Find where the given text appears and provide that cell's center as (x, y) coordinate. 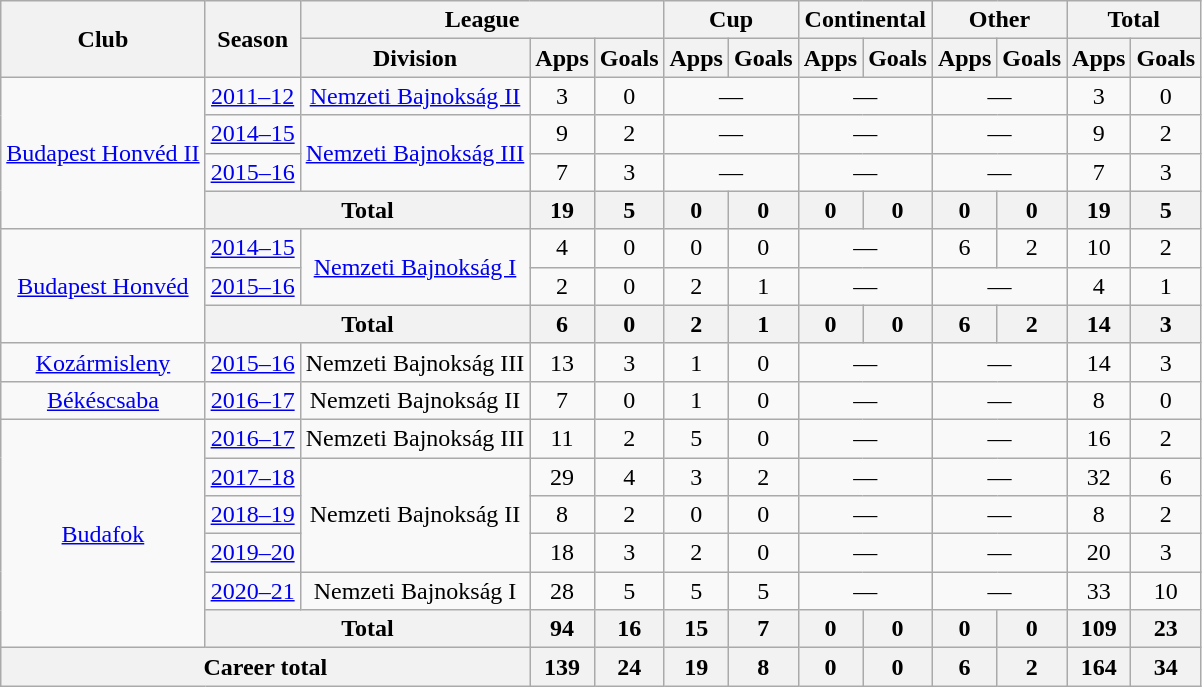
Budapest Honvéd II (103, 153)
34 (1166, 667)
11 (562, 438)
33 (1099, 591)
20 (1099, 553)
24 (629, 667)
Budapest Honvéd (103, 286)
Continental (865, 20)
Division (415, 58)
29 (562, 477)
Club (103, 39)
109 (1099, 629)
Other (999, 20)
Cup (731, 20)
Békéscsaba (103, 400)
Kozármisleny (103, 362)
13 (562, 362)
2019–20 (252, 553)
23 (1166, 629)
15 (696, 629)
164 (1099, 667)
2017–18 (252, 477)
139 (562, 667)
2011–12 (252, 96)
Season (252, 39)
Career total (266, 667)
League (482, 20)
2018–19 (252, 515)
94 (562, 629)
32 (1099, 477)
28 (562, 591)
18 (562, 553)
Budafok (103, 533)
2020–21 (252, 591)
